Output the [X, Y] coordinate of the center of the cell containing the given text.  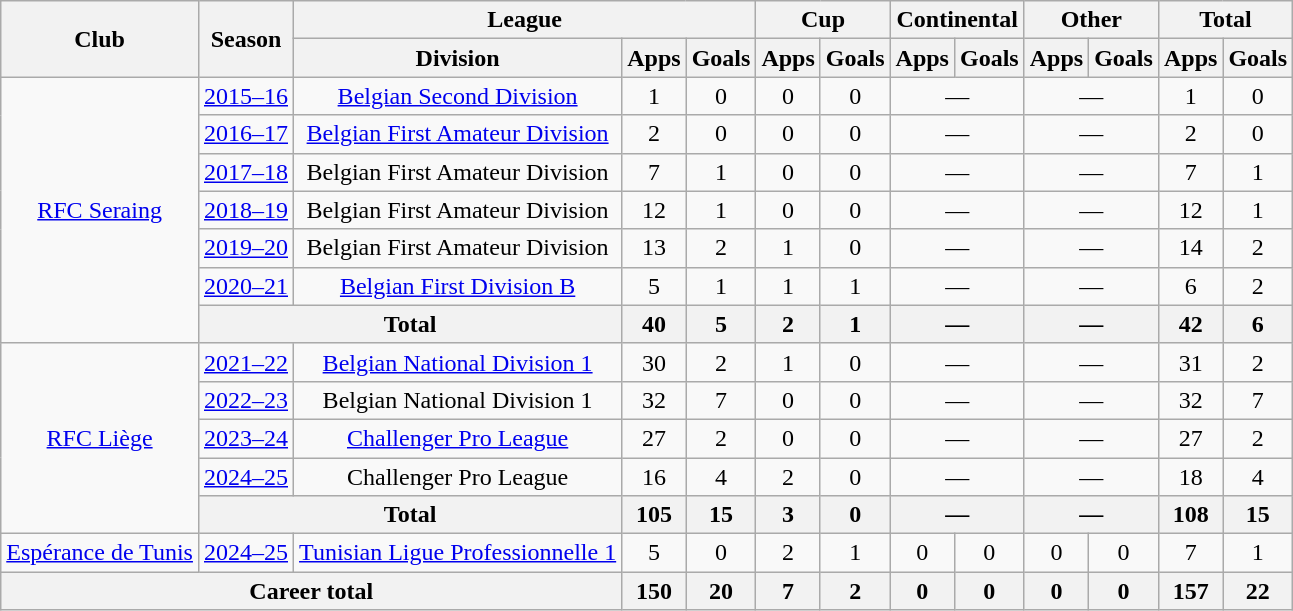
31 [1190, 362]
2018–19 [246, 210]
2022–23 [246, 400]
2015–16 [246, 96]
League [525, 20]
108 [1190, 515]
2017–18 [246, 172]
2016–17 [246, 134]
3 [788, 515]
157 [1190, 591]
2019–20 [246, 248]
Club [100, 39]
Other [1091, 20]
18 [1190, 477]
13 [654, 248]
RFC Seraing [100, 210]
30 [654, 362]
Cup [823, 20]
Career total [312, 591]
Continental [957, 20]
42 [1190, 324]
2023–24 [246, 438]
Tunisian Ligue Professionnelle 1 [458, 553]
2021–22 [246, 362]
2020–21 [246, 286]
14 [1190, 248]
Espérance de Tunis [100, 553]
150 [654, 591]
Belgian Second Division [458, 96]
RFC Liège [100, 438]
40 [654, 324]
20 [721, 591]
Division [458, 58]
16 [654, 477]
Belgian First Division B [458, 286]
22 [1258, 591]
105 [654, 515]
Season [246, 39]
